Locate the cell with the specified text and output its (x, y) center coordinate. 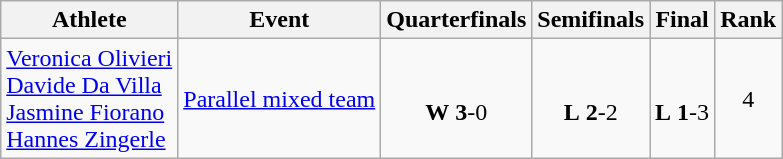
Quarterfinals (456, 20)
Event (280, 20)
Final (682, 20)
Semifinals (591, 20)
W 3-0 (456, 98)
Veronica OlivieriDavide Da VillaJasmine FioranoHannes Zingerle (90, 98)
L 2-2 (591, 98)
Athlete (90, 20)
4 (748, 98)
Rank (748, 20)
Parallel mixed team (280, 98)
L 1-3 (682, 98)
